Detect which cell encompasses the target text, then output its (X, Y) center coordinate. 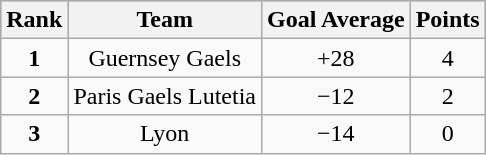
Team (165, 20)
+28 (336, 58)
0 (448, 134)
Points (448, 20)
1 (34, 58)
Lyon (165, 134)
3 (34, 134)
Goal Average (336, 20)
4 (448, 58)
Paris Gaels Lutetia (165, 96)
−12 (336, 96)
−14 (336, 134)
Rank (34, 20)
Guernsey Gaels (165, 58)
